Output the [x, y] coordinate of the center of the cell containing the given text.  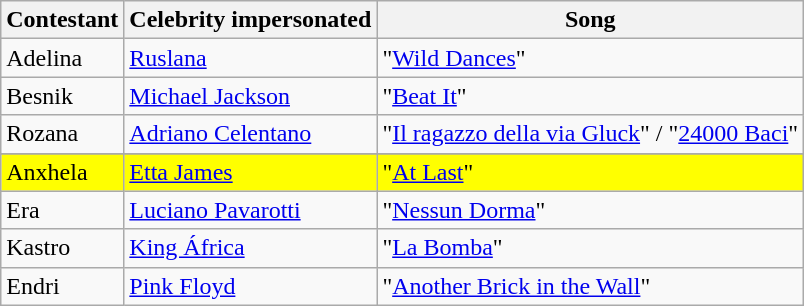
Pink Floyd [250, 286]
Contestant [62, 20]
Era [62, 210]
Michael Jackson [250, 96]
"La Bomba" [590, 248]
King África [250, 248]
Rozana [62, 134]
"At Last" [590, 172]
"Il ragazzo della via Gluck" / "24000 Baci" [590, 134]
Besnik [62, 96]
"Nessun Dorma" [590, 210]
Anxhela [62, 172]
Adriano Celentano [250, 134]
Adelina [62, 58]
"Another Brick in the Wall" [590, 286]
"Wild Dances" [590, 58]
Kastro [62, 248]
Song [590, 20]
Luciano Pavarotti [250, 210]
"Beat It" [590, 96]
Endri [62, 286]
Celebrity impersonated [250, 20]
Ruslana [250, 58]
Etta James [250, 172]
